Output the (x, y) coordinate of the center of the cell containing the given text.  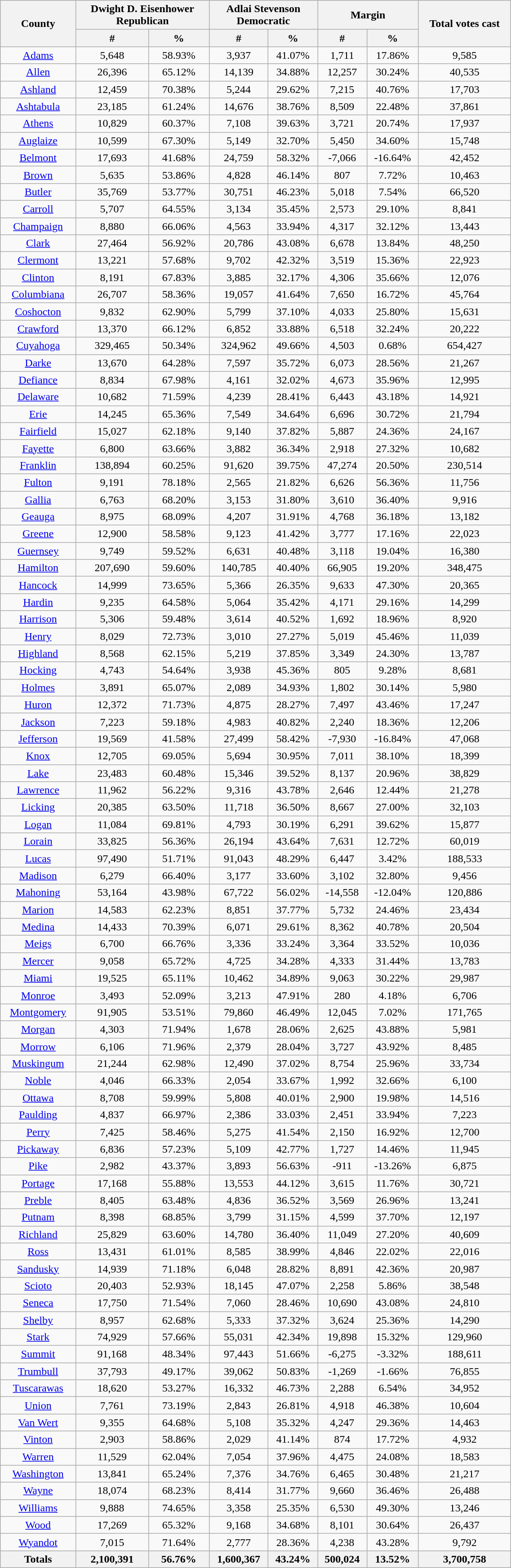
32.12% (392, 226)
56.02% (293, 893)
20.74% (392, 123)
7,376 (239, 1474)
Athens (38, 123)
Lorain (38, 841)
40.82% (293, 722)
50.34% (179, 346)
38.99% (293, 1251)
41.58% (179, 739)
12,257 (342, 72)
Paulding (38, 1115)
9,702 (239, 260)
20,365 (465, 585)
30.24% (392, 72)
62.04% (179, 1457)
27,499 (239, 739)
Mercer (38, 961)
-14,558 (342, 893)
14,290 (465, 1320)
32,103 (465, 807)
30.48% (392, 1474)
Champaign (38, 226)
25.36% (392, 1320)
54.64% (179, 670)
50.83% (293, 1371)
41.07% (293, 55)
59.99% (179, 1098)
31.15% (293, 1217)
53,164 (112, 893)
9,168 (239, 1525)
3,610 (342, 500)
40.76% (392, 89)
43.24% (293, 1559)
Darke (38, 363)
1,727 (342, 1149)
32.80% (392, 876)
4,768 (342, 517)
30,721 (465, 1183)
17,693 (112, 158)
33,734 (465, 1064)
58.36% (179, 295)
39.75% (293, 465)
26,194 (239, 841)
Warren (38, 1457)
35.72% (293, 363)
9,916 (465, 500)
-6,275 (342, 1354)
3,336 (239, 944)
4,983 (239, 722)
24.08% (392, 1457)
52.09% (179, 995)
9,355 (112, 1423)
61.01% (179, 1251)
Ashland (38, 89)
8,568 (112, 653)
805 (342, 670)
9,235 (112, 602)
16,380 (465, 551)
20,222 (465, 329)
8,975 (112, 517)
8,137 (342, 773)
11.76% (392, 1183)
12,705 (112, 756)
3,700,758 (465, 1559)
654,427 (465, 346)
11,529 (112, 1457)
-1,269 (342, 1371)
-911 (342, 1166)
67.30% (179, 141)
Adams (38, 55)
Seneca (38, 1303)
34.28% (293, 961)
37.77% (293, 910)
Crawford (38, 329)
39.63% (293, 123)
13,670 (112, 363)
Ashtabula (38, 106)
17,937 (465, 123)
34.93% (293, 687)
7.54% (392, 192)
19.98% (392, 1098)
2,258 (342, 1286)
2,379 (239, 1047)
Dwight D. EisenhowerRepublican (143, 15)
47.30% (392, 585)
9,316 (239, 790)
13,370 (112, 329)
Wayne (38, 1491)
38.10% (392, 756)
42.36% (392, 1268)
17.16% (392, 534)
12,900 (112, 534)
97,490 (112, 859)
18,145 (239, 1286)
4,207 (239, 517)
29.16% (392, 602)
13,783 (465, 961)
70.39% (179, 927)
20,403 (112, 1286)
5,887 (342, 431)
12,045 (342, 1012)
5,244 (239, 89)
4.18% (392, 995)
43.78% (293, 790)
36.50% (293, 807)
39.62% (392, 824)
14,780 (239, 1234)
58.86% (179, 1440)
Jackson (38, 722)
31.91% (293, 517)
5,219 (239, 653)
13.84% (392, 243)
22,016 (465, 1251)
64.28% (179, 363)
66.12% (179, 329)
13.52% (392, 1559)
Fulton (38, 482)
Ross (38, 1251)
9,792 (465, 1542)
9,063 (342, 978)
65.07% (179, 687)
3,010 (239, 636)
3,519 (342, 260)
67.98% (179, 380)
10,462 (239, 978)
280 (342, 995)
4,239 (239, 397)
47,068 (465, 739)
57.23% (179, 1149)
Logan (38, 824)
68.23% (179, 1491)
12.72% (392, 841)
3,358 (239, 1508)
26.96% (392, 1200)
Lawrence (38, 790)
17.72% (392, 1440)
Noble (38, 1081)
39.52% (293, 773)
24,759 (239, 158)
Mahoning (38, 893)
43.98% (179, 893)
33.03% (293, 1115)
34.60% (392, 141)
10,829 (112, 123)
Lucas (38, 859)
5,980 (465, 687)
329,465 (112, 346)
14,139 (239, 72)
9,660 (342, 1491)
7,425 (112, 1132)
12,076 (465, 277)
2,386 (239, 1115)
12.44% (392, 790)
6,530 (342, 1508)
3,364 (342, 944)
46.73% (293, 1388)
5,064 (239, 602)
-7,930 (342, 739)
6,836 (112, 1149)
11,756 (465, 482)
41.42% (293, 534)
9,123 (239, 534)
4,238 (342, 1542)
Union (38, 1405)
6,106 (112, 1047)
48,250 (465, 243)
65.11% (179, 978)
19.04% (392, 551)
36.52% (293, 1200)
6,073 (342, 363)
5,109 (239, 1149)
8,708 (112, 1098)
7,015 (112, 1542)
Fairfield (38, 431)
3,177 (239, 876)
5,808 (239, 1098)
Belmont (38, 158)
26,396 (112, 72)
13,553 (239, 1183)
14,583 (112, 910)
59.60% (179, 568)
28.06% (293, 1029)
36.18% (392, 517)
41.14% (293, 1440)
53.86% (179, 175)
59.18% (179, 722)
0.68% (392, 346)
37.82% (293, 431)
24.36% (392, 431)
45.36% (293, 670)
Huron (38, 705)
60,019 (465, 841)
71.73% (179, 705)
10,036 (465, 944)
72.73% (179, 636)
12,206 (465, 722)
73.65% (179, 585)
37,861 (465, 106)
30.64% (392, 1525)
3,938 (239, 670)
10,463 (465, 175)
11,049 (342, 1234)
4,171 (342, 602)
37.02% (293, 1064)
Marion (38, 910)
71.54% (179, 1303)
15,346 (239, 773)
Coshocton (38, 312)
52.93% (179, 1286)
4,918 (342, 1405)
61.24% (179, 106)
56.63% (293, 1166)
7,108 (239, 123)
62.15% (179, 653)
21,244 (112, 1064)
Geauga (38, 517)
Clark (38, 243)
17,269 (112, 1525)
3.42% (392, 859)
48.29% (293, 859)
8,834 (112, 380)
12,459 (112, 89)
Hocking (38, 670)
7,650 (342, 295)
Total votes cast (465, 23)
17,703 (465, 89)
68.09% (179, 517)
19,525 (112, 978)
29.36% (392, 1423)
35.96% (392, 380)
65.36% (179, 414)
5,333 (239, 1320)
Perry (38, 1132)
5,648 (112, 55)
26,437 (465, 1525)
15,631 (465, 312)
County (38, 23)
4,475 (342, 1457)
Gallia (38, 500)
12,490 (239, 1064)
15.32% (392, 1337)
30.14% (392, 687)
69.05% (179, 756)
Clermont (38, 260)
9,749 (112, 551)
Morgan (38, 1029)
6,071 (239, 927)
8,851 (239, 910)
56.92% (179, 243)
46.49% (293, 1012)
29,987 (465, 978)
14.46% (392, 1149)
43.46% (392, 705)
1,678 (239, 1029)
43.88% (392, 1029)
19,898 (342, 1337)
8,880 (112, 226)
59.48% (179, 619)
58.93% (179, 55)
5,108 (239, 1423)
26.35% (293, 585)
6,852 (239, 329)
68.85% (179, 1217)
38,548 (465, 1286)
40.40% (293, 568)
Hancock (38, 585)
129,960 (465, 1337)
Sandusky (38, 1268)
58.32% (293, 158)
22,023 (465, 534)
28.82% (293, 1268)
Pike (38, 1166)
41.68% (179, 158)
3,615 (342, 1183)
46.14% (293, 175)
8,362 (342, 927)
-3.32% (392, 1354)
3,777 (342, 534)
70.38% (179, 89)
60.25% (179, 465)
4,161 (239, 380)
2,573 (342, 209)
71.18% (179, 1268)
66.06% (179, 226)
14,463 (465, 1423)
57.68% (179, 260)
97,443 (239, 1354)
8,585 (239, 1251)
91,620 (239, 465)
5,635 (112, 175)
230,514 (465, 465)
59.52% (179, 551)
3,102 (342, 876)
39,062 (239, 1371)
55,031 (239, 1337)
64.58% (179, 602)
58.42% (293, 739)
28.46% (293, 1303)
26,707 (112, 295)
32.24% (392, 329)
Guernsey (38, 551)
43.64% (293, 841)
Columbiana (38, 295)
188,611 (465, 1354)
30,751 (239, 192)
2,982 (112, 1166)
Franklin (38, 465)
Knox (38, 756)
Hamilton (38, 568)
11,084 (112, 824)
7,011 (342, 756)
71.64% (179, 1542)
13,182 (465, 517)
65.32% (179, 1525)
18,620 (112, 1388)
7.72% (392, 175)
76,855 (465, 1371)
11,039 (465, 636)
Vinton (38, 1440)
19,569 (112, 739)
Madison (38, 876)
32.66% (392, 1081)
65.12% (179, 72)
9,191 (112, 482)
63.60% (179, 1234)
36.34% (293, 448)
3,213 (239, 995)
4,563 (239, 226)
24,810 (465, 1303)
Harrison (38, 619)
14,676 (239, 106)
5,799 (239, 312)
5.86% (392, 1286)
12,372 (112, 705)
Stark (38, 1337)
7,497 (342, 705)
28.27% (293, 705)
9,456 (465, 876)
Brown (38, 175)
66.76% (179, 944)
Clinton (38, 277)
28.41% (293, 397)
Delaware (38, 397)
138,894 (112, 465)
62.23% (179, 910)
14,433 (112, 927)
2,918 (342, 448)
15,748 (465, 141)
20,987 (465, 1268)
32.17% (293, 277)
18.36% (392, 722)
-13.26% (392, 1166)
1,711 (342, 55)
62.18% (179, 431)
55.88% (179, 1183)
8,841 (465, 209)
-12.04% (392, 893)
4,247 (342, 1423)
63.48% (179, 1200)
Wyandot (38, 1542)
20.50% (392, 465)
Trumbull (38, 1371)
20,385 (112, 807)
Margin (368, 15)
65.72% (179, 961)
2,029 (239, 1440)
15,027 (112, 431)
6,447 (342, 859)
29.61% (293, 927)
6,048 (239, 1268)
120,886 (465, 893)
33.52% (392, 944)
10,604 (465, 1405)
3,614 (239, 619)
13,443 (465, 226)
3,727 (342, 1047)
37.10% (293, 312)
21,267 (465, 363)
2,900 (342, 1098)
64.68% (179, 1423)
40,609 (465, 1234)
25.80% (392, 312)
23,434 (465, 910)
33.67% (293, 1081)
60.48% (179, 773)
12,995 (465, 380)
40.78% (392, 927)
Cuyahoga (38, 346)
45.46% (392, 636)
13,241 (465, 1200)
11,962 (112, 790)
74,929 (112, 1337)
10,690 (342, 1303)
11,945 (465, 1149)
4,306 (342, 277)
8,191 (112, 277)
4,846 (342, 1251)
28.36% (293, 1542)
21,794 (465, 414)
9,633 (342, 585)
Adlai StevensonDemocratic (263, 15)
3,885 (239, 277)
79,860 (239, 1012)
27,464 (112, 243)
32.70% (293, 141)
9,888 (112, 1508)
140,785 (239, 568)
14,999 (112, 585)
35.66% (392, 277)
43.92% (392, 1047)
6,700 (112, 944)
66.97% (179, 1115)
4,793 (239, 824)
35.32% (293, 1423)
2,089 (239, 687)
69.81% (179, 824)
43.28% (392, 1542)
324,962 (239, 346)
Williams (38, 1508)
20,504 (465, 927)
2,777 (239, 1542)
38.76% (293, 106)
7.02% (392, 1012)
42,452 (465, 158)
24.30% (392, 653)
Henry (38, 636)
65.24% (179, 1474)
171,765 (465, 1012)
6,465 (342, 1474)
2,565 (239, 482)
4,673 (342, 380)
6,291 (342, 824)
6,706 (465, 995)
4,828 (239, 175)
6,518 (342, 329)
34.64% (293, 414)
51.66% (293, 1354)
Pickaway (38, 1149)
4,836 (239, 1200)
6,696 (342, 414)
42.32% (293, 260)
-1.66% (392, 1371)
Medina (38, 927)
6,875 (465, 1166)
71.96% (179, 1047)
91,043 (239, 859)
3,134 (239, 209)
24.46% (392, 910)
14,939 (112, 1268)
7,215 (342, 89)
6,279 (112, 876)
13,221 (112, 260)
17.86% (392, 55)
31.77% (293, 1491)
Wood (38, 1525)
Defiance (38, 380)
15,877 (465, 824)
27.00% (392, 807)
43.18% (392, 397)
5,275 (239, 1132)
-16.64% (392, 158)
8,920 (465, 619)
3,569 (342, 1200)
30.19% (293, 824)
22.48% (392, 106)
6,800 (112, 448)
14,245 (112, 414)
51.71% (179, 859)
47.91% (293, 995)
42.34% (293, 1337)
58.58% (179, 534)
14,516 (465, 1098)
4,303 (112, 1029)
41.54% (293, 1132)
13,431 (112, 1251)
1,802 (342, 687)
28.56% (392, 363)
4,837 (112, 1115)
6,678 (342, 243)
Carroll (38, 209)
3,882 (239, 448)
29.62% (293, 89)
28.04% (293, 1047)
188,533 (465, 859)
500,024 (342, 1559)
5,450 (342, 141)
25,829 (112, 1234)
2,903 (112, 1440)
25.96% (392, 1064)
22,923 (465, 260)
8,029 (112, 636)
7,631 (342, 841)
46.23% (293, 192)
Butler (38, 192)
Lake (38, 773)
23,185 (112, 106)
57.66% (179, 1337)
3,799 (239, 1217)
22.02% (392, 1251)
29.10% (392, 209)
9,058 (112, 961)
40.48% (293, 551)
26,488 (465, 1491)
34,952 (465, 1388)
Greene (38, 534)
2,625 (342, 1029)
2,150 (342, 1132)
Portage (38, 1183)
33.88% (293, 329)
3,721 (342, 123)
45,764 (465, 295)
34.88% (293, 72)
8,754 (342, 1064)
Montgomery (38, 1012)
4,317 (342, 226)
Summit (38, 1354)
27.27% (293, 636)
40.01% (293, 1098)
Preble (38, 1200)
4,503 (342, 346)
Tuscarawas (38, 1388)
62.68% (179, 1320)
18,074 (112, 1491)
6,626 (342, 482)
46.38% (392, 1405)
Jefferson (38, 739)
7,549 (239, 414)
3,118 (342, 551)
Monroe (38, 995)
3,624 (342, 1320)
23,483 (112, 773)
35,769 (112, 192)
6.54% (392, 1388)
31.80% (293, 500)
30.72% (392, 414)
18,399 (465, 756)
2,288 (342, 1388)
Putnam (38, 1217)
5,019 (342, 636)
16.72% (392, 295)
37.85% (293, 653)
21.82% (293, 482)
3,937 (239, 55)
874 (342, 1440)
16.92% (392, 1132)
71.94% (179, 1029)
37.32% (293, 1320)
6,631 (239, 551)
8,414 (239, 1491)
16,332 (239, 1388)
78.18% (179, 482)
37.70% (392, 1217)
348,475 (465, 568)
8,681 (465, 670)
Totals (38, 1559)
74.65% (179, 1508)
27.32% (392, 448)
37,793 (112, 1371)
4,725 (239, 961)
32.02% (293, 380)
63.66% (179, 448)
5,707 (112, 209)
91,168 (112, 1354)
3,349 (342, 653)
30.22% (392, 978)
Auglaize (38, 141)
13,246 (465, 1508)
6,100 (465, 1081)
68.20% (179, 500)
Washington (38, 1474)
10,599 (112, 141)
66,905 (342, 568)
9,832 (112, 312)
17,750 (112, 1303)
21,217 (465, 1474)
9.28% (392, 670)
18,583 (465, 1457)
2,240 (342, 722)
40.52% (293, 619)
34.76% (293, 1474)
8,667 (342, 807)
19,057 (239, 295)
9,585 (465, 55)
33,825 (112, 841)
12,700 (465, 1132)
2,646 (342, 790)
4,333 (342, 961)
17,168 (112, 1183)
8,485 (465, 1047)
20,786 (239, 243)
17,247 (465, 705)
5,366 (239, 585)
3,893 (239, 1166)
47.07% (293, 1286)
31.44% (392, 961)
7,054 (239, 1457)
807 (342, 175)
49.30% (392, 1508)
62.98% (179, 1064)
Morrow (38, 1047)
58.46% (179, 1132)
9,140 (239, 431)
66,520 (465, 192)
33.60% (293, 876)
64.55% (179, 209)
2,451 (342, 1115)
66.33% (179, 1081)
24,167 (465, 431)
Highland (38, 653)
2,054 (239, 1081)
33.24% (293, 944)
53.51% (179, 1012)
Miami (38, 978)
3,153 (239, 500)
42.77% (293, 1149)
36.46% (392, 1491)
35.45% (293, 209)
6,443 (342, 397)
4,743 (112, 670)
Meigs (38, 944)
15.36% (392, 260)
Hardin (38, 602)
27.20% (392, 1234)
3,891 (112, 687)
8,398 (112, 1217)
13,841 (112, 1474)
1,600,367 (239, 1559)
Richland (38, 1234)
12,197 (465, 1217)
Fayette (38, 448)
56.76% (179, 1559)
8,405 (112, 1200)
7,597 (239, 363)
4,046 (112, 1081)
5,018 (342, 192)
30.95% (293, 756)
2,843 (239, 1405)
53.77% (179, 192)
4,033 (342, 312)
5,306 (112, 619)
6,763 (112, 500)
38,829 (465, 773)
35.42% (293, 602)
43.37% (179, 1166)
-7,066 (342, 158)
Erie (38, 414)
71.59% (179, 397)
20.96% (392, 773)
14,921 (465, 397)
Shelby (38, 1320)
Scioto (38, 1286)
40,535 (465, 72)
Muskingum (38, 1064)
8,101 (342, 1525)
1,692 (342, 619)
Holmes (38, 687)
21,278 (465, 790)
Licking (38, 807)
3,493 (112, 995)
34.89% (293, 978)
11,718 (239, 807)
8,957 (112, 1320)
67,722 (239, 893)
7,060 (239, 1303)
73.19% (179, 1405)
34.68% (293, 1525)
91,905 (112, 1012)
67.83% (179, 277)
53.27% (179, 1388)
4,599 (342, 1217)
4,932 (465, 1440)
63.50% (179, 807)
5,694 (239, 756)
5,149 (239, 141)
41.64% (293, 295)
4,875 (239, 705)
26.81% (293, 1405)
49.66% (293, 346)
48.34% (179, 1354)
1,992 (342, 1081)
37.96% (293, 1457)
7,761 (112, 1405)
5,732 (342, 910)
49.17% (179, 1371)
2,100,391 (112, 1559)
5,981 (465, 1029)
Allen (38, 72)
14,299 (465, 602)
19.20% (392, 568)
60.37% (179, 123)
207,690 (112, 568)
62.90% (179, 312)
25.35% (293, 1508)
66.40% (179, 876)
18.96% (392, 619)
44.12% (293, 1183)
Ottawa (38, 1098)
56.22% (179, 790)
8,509 (342, 106)
-16.84% (392, 739)
8,891 (342, 1268)
Van Wert (38, 1423)
13,787 (465, 653)
47,274 (342, 465)
